For the text-containing cell, return its midpoint in (x, y) coordinate format. 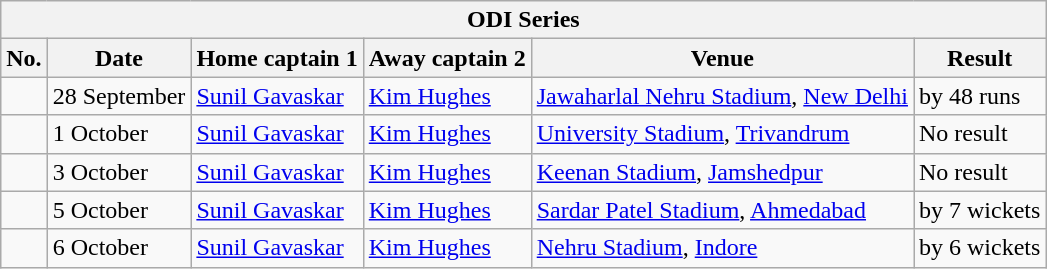
5 October (119, 210)
Jawaharlal Nehru Stadium, New Delhi (722, 96)
Away captain 2 (447, 58)
Result (980, 58)
University Stadium, Trivandrum (722, 134)
by 6 wickets (980, 248)
Sardar Patel Stadium, Ahmedabad (722, 210)
Nehru Stadium, Indore (722, 248)
by 7 wickets (980, 210)
1 October (119, 134)
6 October (119, 248)
3 October (119, 172)
by 48 runs (980, 96)
ODI Series (524, 20)
28 September (119, 96)
Home captain 1 (277, 58)
Venue (722, 58)
Keenan Stadium, Jamshedpur (722, 172)
No. (24, 58)
Date (119, 58)
